Scan for the cell matching the given text and deliver its [X, Y] coordinate at center. 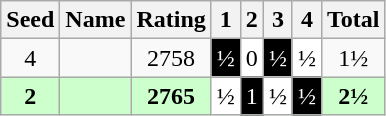
2758 [171, 58]
Total [354, 20]
Seed [30, 20]
2½ [354, 96]
0 [252, 58]
2765 [171, 96]
Name [96, 20]
Rating [171, 20]
3 [278, 20]
1½ [354, 58]
